Pinpoint the cell where the given text exists, returning its (x, y) midpoint coordinate. 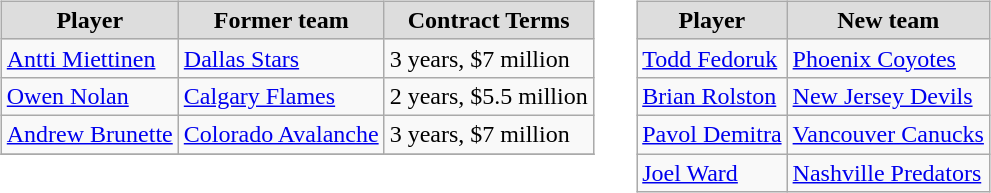
Dallas Stars (281, 58)
Todd Fedoruk (712, 58)
Calgary Flames (281, 96)
Contract Terms (488, 20)
Joel Ward (712, 173)
2 years, $5.5 million (488, 96)
Brian Rolston (712, 96)
New Jersey Devils (888, 96)
Former team (281, 20)
Pavol Demitra (712, 134)
Colorado Avalanche (281, 134)
Phoenix Coyotes (888, 58)
New team (888, 20)
Antti Miettinen (90, 58)
Vancouver Canucks (888, 134)
Owen Nolan (90, 96)
Andrew Brunette (90, 134)
Nashville Predators (888, 173)
